For the text-containing cell, return its midpoint in (x, y) coordinate format. 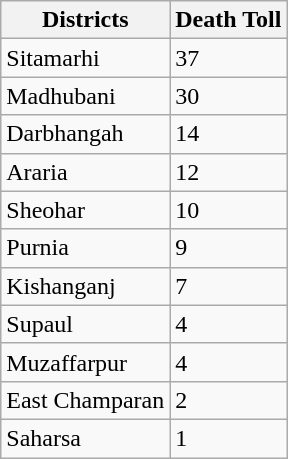
Sheohar (86, 210)
12 (228, 172)
Purnia (86, 248)
Araria (86, 172)
14 (228, 134)
Kishanganj (86, 286)
10 (228, 210)
Darbhangah (86, 134)
Districts (86, 20)
Saharsa (86, 438)
Madhubani (86, 96)
9 (228, 248)
1 (228, 438)
Death Toll (228, 20)
Supaul (86, 324)
Muzaffarpur (86, 362)
7 (228, 286)
2 (228, 400)
East Champaran (86, 400)
37 (228, 58)
30 (228, 96)
Sitamarhi (86, 58)
